Detect which cell encompasses the target text, then output its [X, Y] center coordinate. 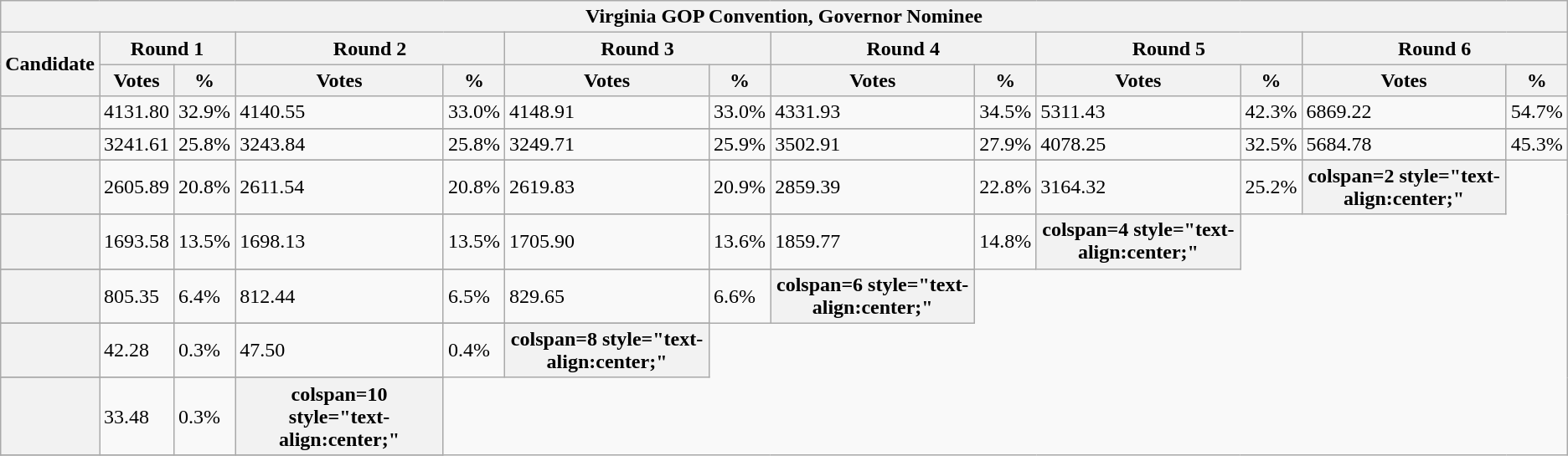
3249.71 [606, 144]
6.4% [204, 296]
4078.25 [1138, 144]
Virginia GOP Convention, Governor Nominee [784, 17]
22.8% [1005, 187]
42.3% [1271, 112]
2611.54 [340, 187]
27.9% [1005, 144]
2859.39 [873, 187]
6.5% [474, 296]
20.9% [740, 187]
1698.13 [340, 241]
colspan=2 style="text-align:center;" [1404, 187]
colspan=6 style="text-align:center;" [873, 296]
Candidate [50, 64]
Round 4 [903, 49]
32.9% [204, 112]
13.6% [740, 241]
805.35 [136, 296]
6.6% [740, 296]
Round 6 [1434, 49]
0.4% [474, 350]
829.65 [606, 296]
4148.91 [606, 112]
6869.22 [1404, 112]
3241.61 [136, 144]
Round 3 [637, 49]
42.28 [136, 350]
3164.32 [1138, 187]
colspan=8 style="text-align:center;" [606, 350]
33.48 [136, 416]
Round 1 [167, 49]
3243.84 [340, 144]
34.5% [1005, 112]
4131.80 [136, 112]
Round 5 [1169, 49]
2619.83 [606, 187]
32.5% [1271, 144]
812.44 [340, 296]
2605.89 [136, 187]
47.50 [340, 350]
14.8% [1005, 241]
Round 2 [370, 49]
5311.43 [1138, 112]
54.7% [1536, 112]
1859.77 [873, 241]
3502.91 [873, 144]
5684.78 [1404, 144]
colspan=10 style="text-align:center;" [340, 416]
4331.93 [873, 112]
25.2% [1271, 187]
1693.58 [136, 241]
45.3% [1536, 144]
25.9% [740, 144]
4140.55 [340, 112]
colspan=4 style="text-align:center;" [1138, 241]
1705.90 [606, 241]
